From the cell containing the given text, extract its center point as [x, y] coordinate. 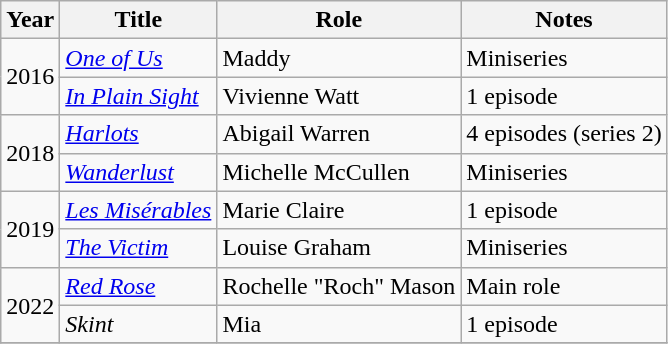
Title [138, 20]
Main role [564, 286]
Marie Claire [339, 210]
2019 [30, 229]
Notes [564, 20]
Vivienne Watt [339, 96]
In Plain Sight [138, 96]
Skint [138, 324]
2018 [30, 153]
Role [339, 20]
Maddy [339, 58]
Harlots [138, 134]
Les Misérables [138, 210]
The Victim [138, 248]
One of Us [138, 58]
Year [30, 20]
4 episodes (series 2) [564, 134]
2022 [30, 305]
Abigail Warren [339, 134]
Wanderlust [138, 172]
2016 [30, 77]
Rochelle "Roch" Mason [339, 286]
Michelle McCullen [339, 172]
Louise Graham [339, 248]
Red Rose [138, 286]
Mia [339, 324]
